Return [X, Y] of the center of cell containing provided text 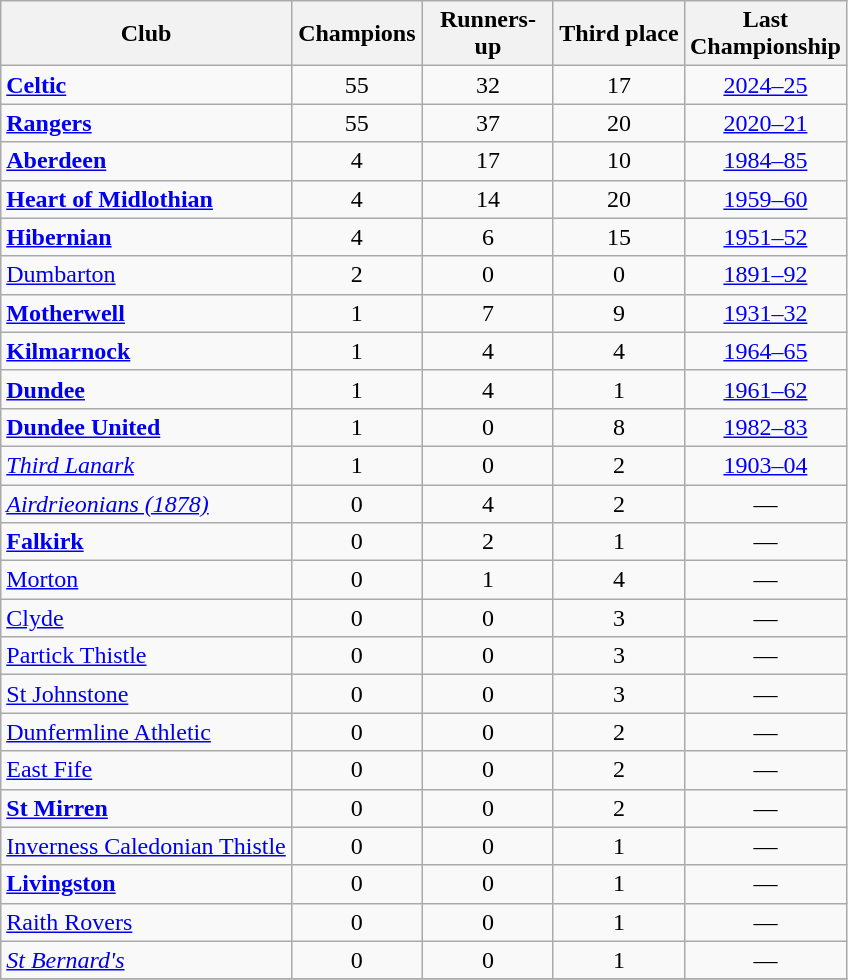
Raith Rovers [146, 922]
Heart of Midlothian [146, 199]
Clyde [146, 618]
1891–92 [765, 275]
East Fife [146, 770]
32 [488, 85]
Runners-up [488, 34]
Third place [618, 34]
Airdrieonians (1878) [146, 503]
St Johnstone [146, 694]
Livingston [146, 884]
Third Lanark [146, 465]
Celtic [146, 85]
15 [618, 237]
Falkirk [146, 542]
Dumbarton [146, 275]
37 [488, 123]
Inverness Caledonian Thistle [146, 846]
10 [618, 161]
7 [488, 313]
2024–25 [765, 85]
Rangers [146, 123]
6 [488, 237]
1961–62 [765, 389]
Kilmarnock [146, 351]
Club [146, 34]
1984–85 [765, 161]
8 [618, 427]
St Bernard's [146, 960]
Dundee United [146, 427]
Partick Thistle [146, 656]
1959–60 [765, 199]
1964–65 [765, 351]
1931–32 [765, 313]
St Mirren [146, 808]
Morton [146, 580]
1903–04 [765, 465]
Dunfermline Athletic [146, 732]
Motherwell [146, 313]
1951–52 [765, 237]
14 [488, 199]
Aberdeen [146, 161]
2020–21 [765, 123]
Champions [356, 34]
Dundee [146, 389]
1982–83 [765, 427]
Last Championship [765, 34]
9 [618, 313]
Hibernian [146, 237]
